Identify which cell holds the provided text, then report its (x, y) central coordinate. 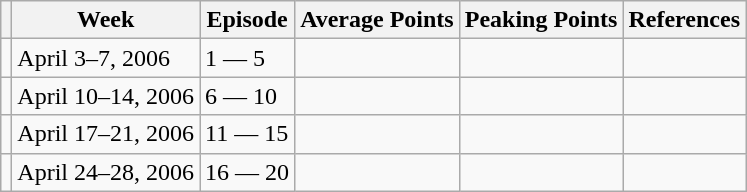
April 3–7, 2006 (106, 58)
6 — 10 (248, 96)
16 — 20 (248, 172)
Week (106, 20)
April 17–21, 2006 (106, 134)
1 — 5 (248, 58)
Episode (248, 20)
Average Points (378, 20)
11 — 15 (248, 134)
April 24–28, 2006 (106, 172)
Peaking Points (541, 20)
April 10–14, 2006 (106, 96)
References (684, 20)
